Return [X, Y] of the center of cell containing provided text 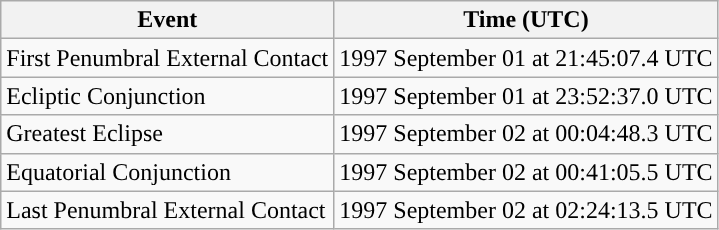
1997 September 02 at 00:04:48.3 UTC [526, 134]
1997 September 01 at 23:52:37.0 UTC [526, 96]
Greatest Eclipse [168, 134]
Equatorial Conjunction [168, 172]
Ecliptic Conjunction [168, 96]
Time (UTC) [526, 20]
Last Penumbral External Contact [168, 210]
1997 September 02 at 00:41:05.5 UTC [526, 172]
Event [168, 20]
First Penumbral External Contact [168, 58]
1997 September 02 at 02:24:13.5 UTC [526, 210]
1997 September 01 at 21:45:07.4 UTC [526, 58]
